Return the (X, Y) coordinate for the center point of the cell that contains the specified text.  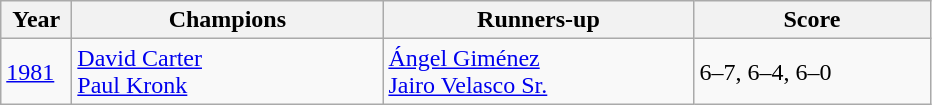
Ángel Giménez Jairo Velasco Sr. (538, 72)
Champions (228, 20)
Score (812, 20)
Year (36, 20)
6–7, 6–4, 6–0 (812, 72)
David Carter Paul Kronk (228, 72)
Runners-up (538, 20)
1981 (36, 72)
